Detect which cell encompasses the target text, then output its [x, y] center coordinate. 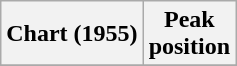
Chart (1955) [72, 34]
Peakposition [189, 34]
